Pinpoint the cell where the given text exists, returning its [x, y] midpoint coordinate. 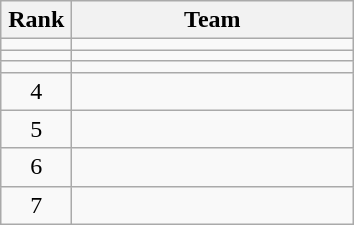
7 [36, 205]
Team [212, 20]
5 [36, 129]
6 [36, 167]
4 [36, 91]
Rank [36, 20]
